Search for the cell housing the specified text and yield its [X, Y] center coordinate. 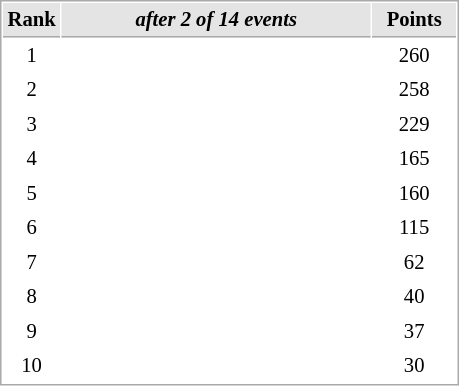
2 [32, 90]
3 [32, 124]
30 [414, 366]
7 [32, 262]
229 [414, 124]
258 [414, 90]
4 [32, 158]
Rank [32, 20]
40 [414, 296]
160 [414, 194]
8 [32, 296]
10 [32, 366]
5 [32, 194]
after 2 of 14 events [216, 20]
6 [32, 228]
62 [414, 262]
9 [32, 332]
Points [414, 20]
165 [414, 158]
115 [414, 228]
1 [32, 56]
37 [414, 332]
260 [414, 56]
